Output the (X, Y) coordinate of the center of the cell containing the given text.  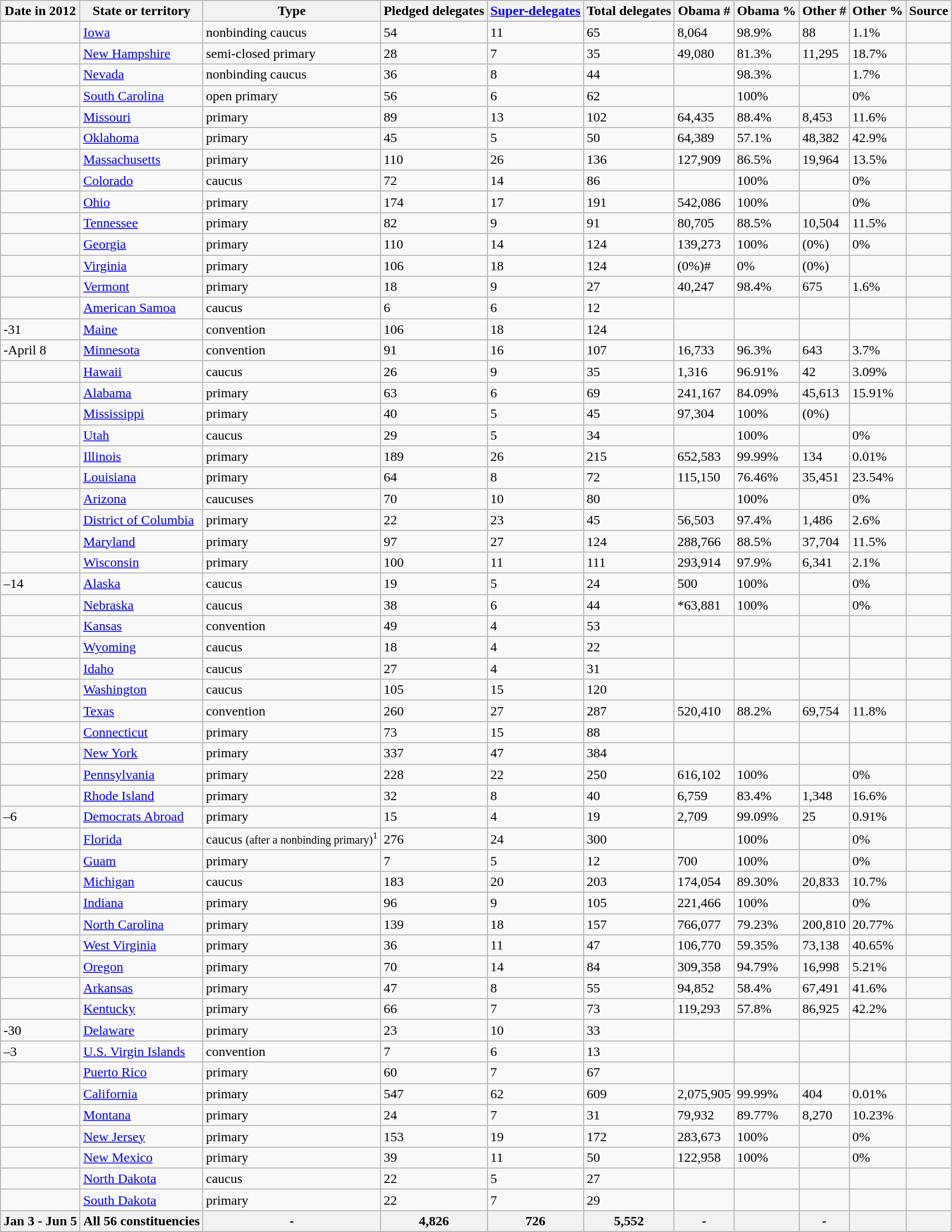
89.30% (767, 882)
107 (629, 350)
Vermont (141, 287)
Georgia (141, 244)
Nevada (141, 75)
1.1% (878, 32)
766,077 (704, 924)
23.54% (878, 478)
3.09% (878, 372)
56 (434, 96)
97.9% (767, 562)
99.09% (767, 817)
98.9% (767, 32)
Date in 2012 (40, 11)
153 (434, 1136)
35,451 (824, 478)
32 (434, 796)
609 (629, 1094)
open primary (292, 96)
39 (434, 1157)
94.79% (767, 967)
1.7% (878, 75)
41.6% (878, 988)
8,064 (704, 32)
Obama % (767, 11)
Missouri (141, 117)
80 (629, 499)
84.09% (767, 393)
260 (434, 711)
1,348 (824, 796)
New Mexico (141, 1157)
120 (629, 690)
19,964 (824, 159)
West Virginia (141, 946)
81.3% (767, 53)
98.3% (767, 75)
45,613 (824, 393)
106,770 (704, 946)
Idaho (141, 669)
25 (824, 817)
54 (434, 32)
Alaska (141, 583)
6,759 (704, 796)
3.7% (878, 350)
Other # (824, 11)
Oregon (141, 967)
16 (536, 350)
250 (629, 775)
State or territory (141, 11)
Nebraska (141, 605)
94,852 (704, 988)
283,673 (704, 1136)
96.3% (767, 350)
56,503 (704, 520)
49 (434, 626)
89 (434, 117)
300 (629, 839)
84 (629, 967)
115,150 (704, 478)
97.4% (767, 520)
136 (629, 159)
–6 (40, 817)
16.6% (878, 796)
276 (434, 839)
Other % (878, 11)
North Carolina (141, 924)
2.1% (878, 562)
11.6% (878, 117)
1,316 (704, 372)
287 (629, 711)
63 (434, 393)
Arkansas (141, 988)
88.4% (767, 117)
42.9% (878, 138)
67,491 (824, 988)
189 (434, 456)
76.46% (767, 478)
Louisiana (141, 478)
726 (536, 1221)
8,453 (824, 117)
South Dakota (141, 1200)
174 (434, 202)
55 (629, 988)
New Hampshire (141, 53)
Massachusetts (141, 159)
500 (704, 583)
15.91% (878, 393)
203 (629, 882)
652,583 (704, 456)
89.77% (767, 1115)
Connecticut (141, 732)
547 (434, 1094)
57.8% (767, 1009)
2,709 (704, 817)
Indiana (141, 903)
86 (629, 181)
228 (434, 775)
69 (629, 393)
-31 (40, 329)
18.7% (878, 53)
Hawaii (141, 372)
79,932 (704, 1115)
Florida (141, 839)
South Carolina (141, 96)
13.5% (878, 159)
65 (629, 32)
6,341 (824, 562)
Colorado (141, 181)
Washington (141, 690)
111 (629, 562)
Rhode Island (141, 796)
86.5% (767, 159)
Mississippi (141, 414)
Wisconsin (141, 562)
Michigan (141, 882)
caucuses (292, 499)
2.6% (878, 520)
616,102 (704, 775)
28 (434, 53)
119,293 (704, 1009)
2,075,905 (704, 1094)
1.6% (878, 287)
Source (929, 11)
404 (824, 1094)
Ohio (141, 202)
80,705 (704, 223)
69,754 (824, 711)
U.S. Virgin Islands (141, 1051)
20 (536, 882)
10.7% (878, 882)
88.2% (767, 711)
Super-delegates (536, 11)
79.23% (767, 924)
Illinois (141, 456)
700 (704, 860)
10,504 (824, 223)
0.91% (878, 817)
384 (629, 753)
Type (292, 11)
58.4% (767, 988)
Democrats Abroad (141, 817)
66 (434, 1009)
57.1% (767, 138)
241,167 (704, 393)
64 (434, 478)
1,486 (824, 520)
20.77% (878, 924)
5.21% (878, 967)
(0%)# (704, 266)
Arizona (141, 499)
17 (536, 202)
33 (629, 1030)
37,704 (824, 541)
Minnesota (141, 350)
200,810 (824, 924)
60 (434, 1073)
American Samoa (141, 308)
Total delegates (629, 11)
Jan 3 - Jun 5 (40, 1221)
49,080 (704, 53)
Maine (141, 329)
183 (434, 882)
675 (824, 287)
293,914 (704, 562)
11.8% (878, 711)
16,998 (824, 967)
98.4% (767, 287)
Puerto Rico (141, 1073)
96 (434, 903)
Pennsylvania (141, 775)
134 (824, 456)
New Jersey (141, 1136)
139,273 (704, 244)
Texas (141, 711)
Tennessee (141, 223)
10.23% (878, 1115)
Maryland (141, 541)
Obama # (704, 11)
542,086 (704, 202)
64,389 (704, 138)
caucus (after a nonbinding primary)1 (292, 839)
Delaware (141, 1030)
Kentucky (141, 1009)
Virginia (141, 266)
520,410 (704, 711)
288,766 (704, 541)
5,552 (629, 1221)
309,358 (704, 967)
643 (824, 350)
64,435 (704, 117)
157 (629, 924)
191 (629, 202)
11,295 (824, 53)
53 (629, 626)
42.2% (878, 1009)
102 (629, 117)
Iowa (141, 32)
174,054 (704, 882)
172 (629, 1136)
139 (434, 924)
Utah (141, 435)
*63,881 (704, 605)
100 (434, 562)
40.65% (878, 946)
337 (434, 753)
–3 (40, 1051)
48,382 (824, 138)
New York (141, 753)
34 (629, 435)
38 (434, 605)
215 (629, 456)
Oklahoma (141, 138)
82 (434, 223)
Alabama (141, 393)
67 (629, 1073)
8,270 (824, 1115)
86,925 (824, 1009)
California (141, 1094)
73,138 (824, 946)
4,826 (434, 1221)
semi-closed primary (292, 53)
97 (434, 541)
-April 8 (40, 350)
96.91% (767, 372)
–14 (40, 583)
122,958 (704, 1157)
42 (824, 372)
Pledged delegates (434, 11)
Montana (141, 1115)
221,466 (704, 903)
40,247 (704, 287)
District of Columbia (141, 520)
All 56 constituencies (141, 1221)
North Dakota (141, 1179)
16,733 (704, 350)
-30 (40, 1030)
20,833 (824, 882)
Guam (141, 860)
97,304 (704, 414)
83.4% (767, 796)
127,909 (704, 159)
Wyoming (141, 647)
Kansas (141, 626)
59.35% (767, 946)
